From the cell containing the given text, extract its center point as [X, Y] coordinate. 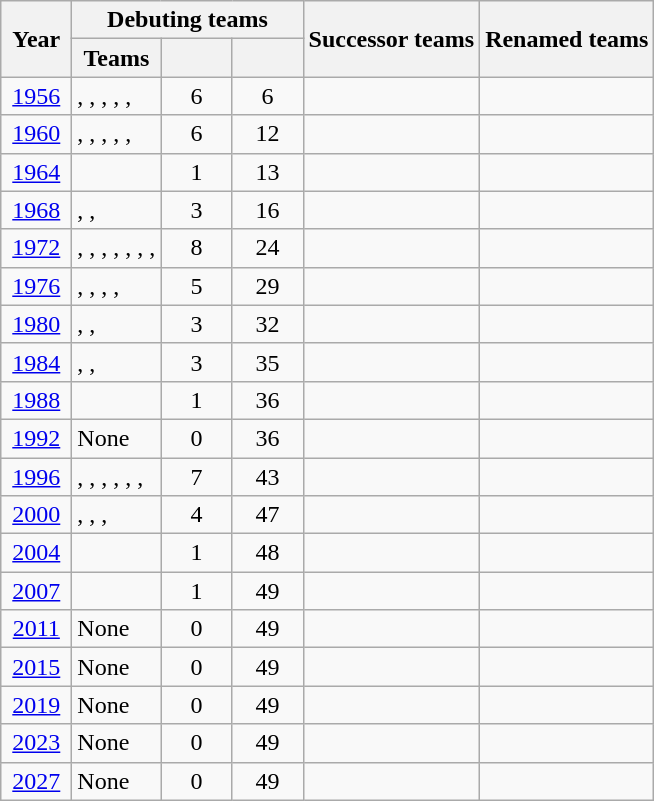
32 [268, 324]
12 [268, 134]
4 [196, 515]
2019 [36, 705]
7 [196, 477]
2011 [36, 629]
5 [196, 286]
1992 [36, 438]
1960 [36, 134]
2004 [36, 553]
1968 [36, 210]
8 [196, 248]
16 [268, 210]
2007 [36, 591]
1964 [36, 172]
1972 [36, 248]
1984 [36, 362]
, , , , , , , [116, 248]
43 [268, 477]
24 [268, 248]
35 [268, 362]
1988 [36, 400]
Renamed teams [567, 39]
29 [268, 286]
2015 [36, 667]
, , , , , , [116, 477]
13 [268, 172]
1976 [36, 286]
Successor teams [392, 39]
, , , [116, 515]
1980 [36, 324]
Debuting teams [188, 20]
2000 [36, 515]
47 [268, 515]
2023 [36, 743]
Year [36, 39]
48 [268, 553]
2027 [36, 781]
1996 [36, 477]
, , , , [116, 286]
Teams [116, 58]
1956 [36, 96]
